Determine the (X, Y) coordinate at the center of the cell enclosing the given text.  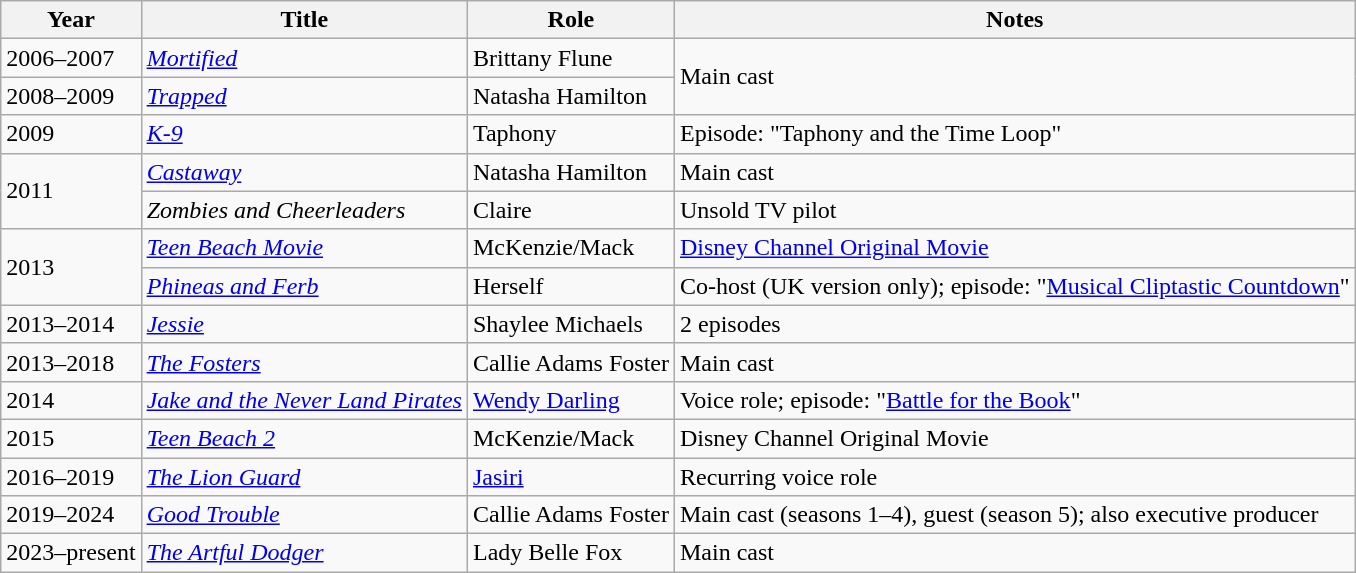
Good Trouble (304, 515)
Year (71, 20)
Mortified (304, 58)
Role (570, 20)
2013 (71, 267)
Jake and the Never Land Pirates (304, 400)
Main cast (seasons 1–4), guest (season 5); also executive producer (1014, 515)
Recurring voice role (1014, 477)
K-9 (304, 134)
2015 (71, 438)
Phineas and Ferb (304, 286)
2019–2024 (71, 515)
2011 (71, 191)
Co-host (UK version only); episode: "Musical Cliptastic Countdown" (1014, 286)
Castaway (304, 172)
Jasiri (570, 477)
Jessie (304, 324)
Claire (570, 210)
The Lion Guard (304, 477)
Taphony (570, 134)
Title (304, 20)
2006–2007 (71, 58)
Teen Beach Movie (304, 248)
Teen Beach 2 (304, 438)
2013–2018 (71, 362)
2023–present (71, 553)
2016–2019 (71, 477)
Voice role; episode: "Battle for the Book" (1014, 400)
Notes (1014, 20)
Wendy Darling (570, 400)
Episode: "Taphony and the Time Loop" (1014, 134)
2013–2014 (71, 324)
The Artful Dodger (304, 553)
2009 (71, 134)
Lady Belle Fox (570, 553)
2 episodes (1014, 324)
Shaylee Michaels (570, 324)
The Fosters (304, 362)
2014 (71, 400)
Trapped (304, 96)
2008–2009 (71, 96)
Herself (570, 286)
Zombies and Cheerleaders (304, 210)
Unsold TV pilot (1014, 210)
Brittany Flune (570, 58)
